Scan for the cell matching the given text and deliver its (x, y) coordinate at center. 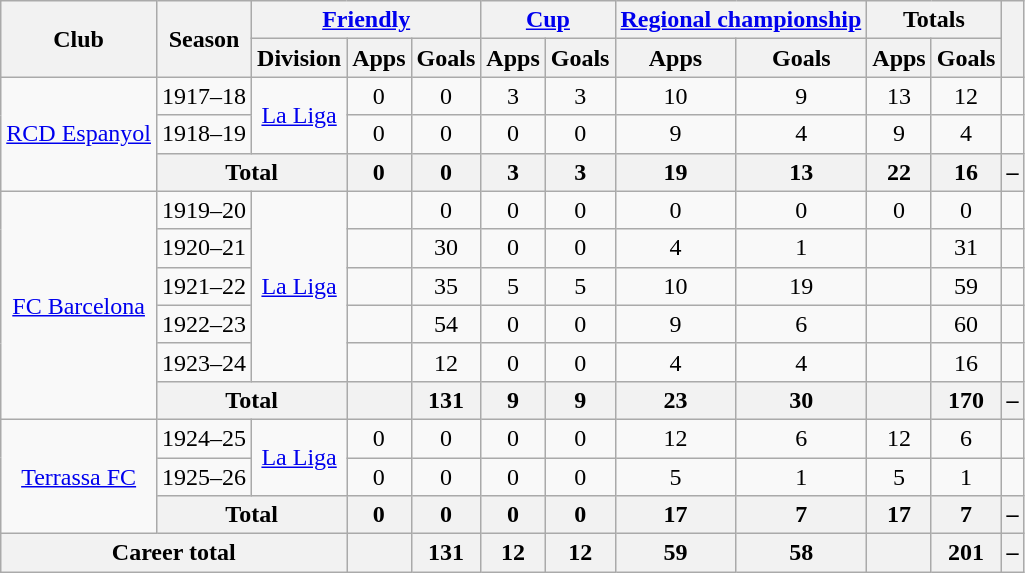
1925–26 (204, 477)
1920–21 (204, 248)
Terrassa FC (79, 476)
31 (966, 248)
1917–18 (204, 96)
201 (966, 553)
170 (966, 400)
1923–24 (204, 362)
Season (204, 39)
Totals (934, 20)
FC Barcelona (79, 305)
22 (899, 172)
Career total (174, 553)
Club (79, 39)
Friendly (366, 20)
Regional championship (741, 20)
1919–20 (204, 210)
Division (300, 58)
1921–22 (204, 286)
1922–23 (204, 324)
RCD Espanyol (79, 134)
35 (446, 286)
1918–19 (204, 134)
58 (802, 553)
60 (966, 324)
1924–25 (204, 438)
Cup (548, 20)
23 (676, 400)
54 (446, 324)
